Extract the [X, Y] coordinate from the center of the cell holding the provided text.  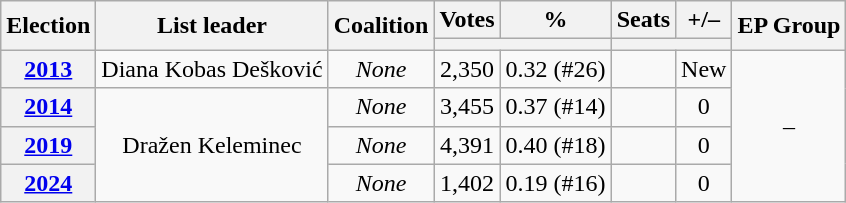
Seats [643, 20]
0.19 (#16) [556, 183]
2019 [48, 145]
Diana Kobas Dešković [212, 69]
0.37 (#14) [556, 107]
0.32 (#26) [556, 69]
EP Group [789, 26]
New [704, 69]
+/– [704, 20]
Election [48, 26]
– [789, 126]
2013 [48, 69]
2,350 [467, 69]
Votes [467, 20]
Coalition [381, 26]
% [556, 20]
List leader [212, 26]
4,391 [467, 145]
2024 [48, 183]
2014 [48, 107]
0.40 (#18) [556, 145]
1,402 [467, 183]
3,455 [467, 107]
Dražen Keleminec [212, 145]
